Determine the [X, Y] coordinate at the center of the cell enclosing the given text.  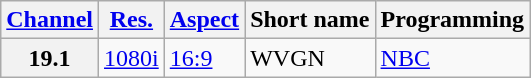
Aspect [204, 20]
19.1 [50, 58]
Short name [310, 20]
Programming [452, 20]
Channel [50, 20]
1080i [132, 58]
WVGN [310, 58]
NBC [452, 58]
Res. [132, 20]
16:9 [204, 58]
